Capture the cell that displays the provided text and extract its (x, y) central coordinate. 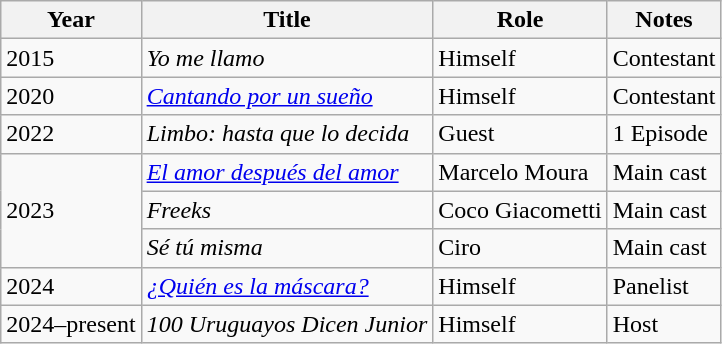
2015 (71, 58)
100 Uruguayos Dicen Junior (287, 324)
Freeks (287, 210)
¿Quién es la máscara? (287, 286)
2024–present (71, 324)
2023 (71, 210)
Yo me llamo (287, 58)
Panelist (664, 286)
Marcelo Moura (520, 172)
1 Episode (664, 134)
El amor después del amor (287, 172)
Sé tú misma (287, 248)
Notes (664, 20)
2022 (71, 134)
2020 (71, 96)
Year (71, 20)
Coco Giacometti (520, 210)
Title (287, 20)
2024 (71, 286)
Ciro (520, 248)
Role (520, 20)
Host (664, 324)
Cantando por un sueño (287, 96)
Limbo: hasta que lo decida (287, 134)
Guest (520, 134)
